Capture the cell that displays the provided text and extract its [x, y] central coordinate. 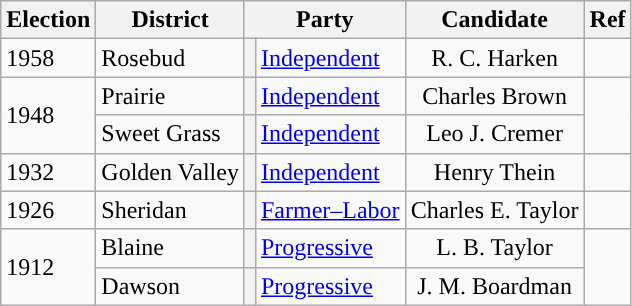
Election [48, 20]
L. B. Taylor [494, 248]
1958 [48, 58]
R. C. Harken [494, 58]
Candidate [494, 20]
Golden Valley [170, 172]
Leo J. Cremer [494, 134]
1948 [48, 115]
J. M. Boardman [494, 286]
Sweet Grass [170, 134]
Charles Brown [494, 96]
1932 [48, 172]
Blaine [170, 248]
1912 [48, 267]
Rosebud [170, 58]
1926 [48, 210]
Prairie [170, 96]
Farmer–Labor [330, 210]
Party [324, 20]
District [170, 20]
Sheridan [170, 210]
Charles E. Taylor [494, 210]
Ref [608, 20]
Dawson [170, 286]
Henry Thein [494, 172]
